Search for the cell housing the specified text and yield its (x, y) center coordinate. 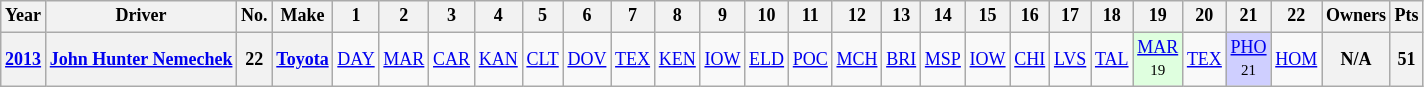
Owners (1356, 16)
Driver (140, 16)
11 (810, 16)
1 (356, 16)
BRI (902, 59)
CLT (542, 59)
John Hunter Nemechek (140, 59)
Year (24, 16)
19 (1158, 16)
5 (542, 16)
N/A (1356, 59)
Make (302, 16)
18 (1112, 16)
MAR (404, 59)
9 (722, 16)
No. (254, 16)
MCH (857, 59)
12 (857, 16)
KEN (677, 59)
3 (452, 16)
TAL (1112, 59)
KAN (498, 59)
15 (988, 16)
13 (902, 16)
Toyota (302, 59)
MAR19 (1158, 59)
17 (1070, 16)
51 (1406, 59)
PHO21 (1248, 59)
8 (677, 16)
HOM (1296, 59)
DAY (356, 59)
LVS (1070, 59)
16 (1030, 16)
7 (633, 16)
21 (1248, 16)
ELD (767, 59)
10 (767, 16)
6 (587, 16)
POC (810, 59)
14 (944, 16)
MSP (944, 59)
CHI (1030, 59)
2013 (24, 59)
DOV (587, 59)
4 (498, 16)
20 (1205, 16)
CAR (452, 59)
2 (404, 16)
Pts (1406, 16)
